Provide the [X, Y] coordinate of the cell's center where the given text is located.  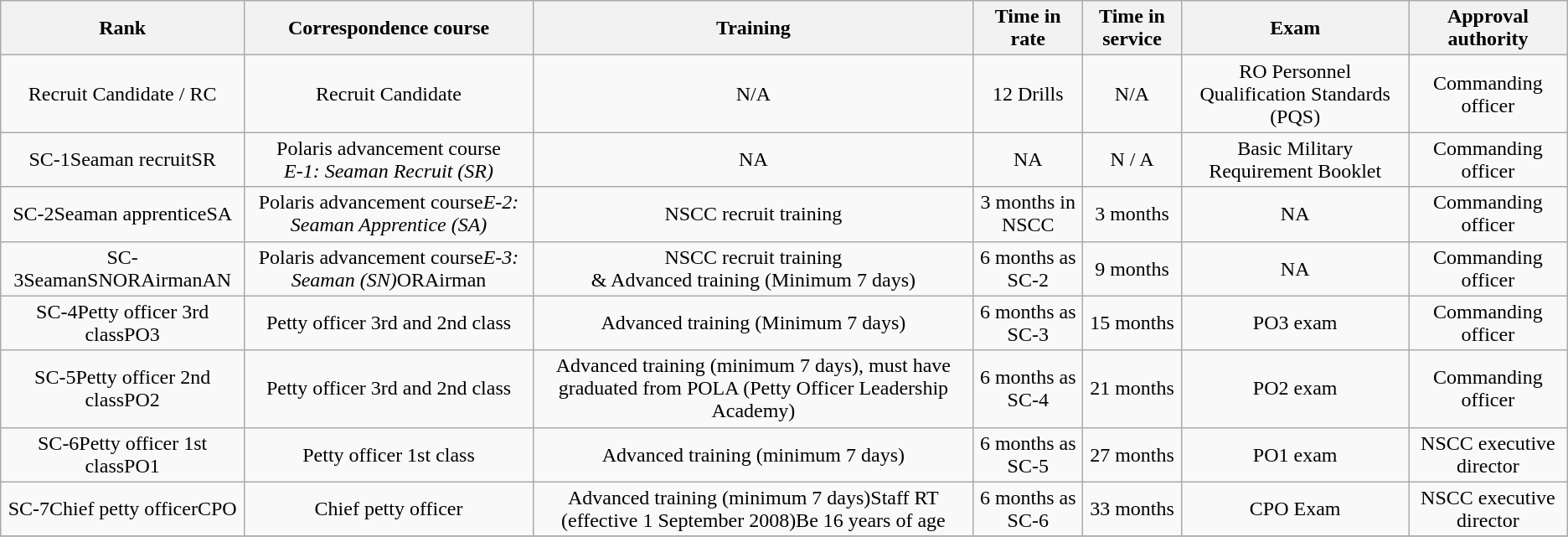
CPO Exam [1295, 509]
15 months [1132, 323]
Correspondence course [389, 28]
6 months as SC-2 [1028, 268]
Advanced training (minimum 7 days), must have graduated from POLA (Petty Officer Leadership Academy) [754, 389]
SC-5Petty officer 2nd classPO2 [122, 389]
PO2 exam [1295, 389]
Time in rate [1028, 28]
Basic Military Requirement Booklet [1295, 159]
Recruit Candidate / RC [122, 94]
21 months [1132, 389]
N / A [1132, 159]
Rank [122, 28]
NSCC recruit training [754, 214]
6 months as SC-5 [1028, 454]
Advanced training (minimum 7 days)Staff RT (effective 1 September 2008)Be 16 years of age [754, 509]
Advanced training (Minimum 7 days) [754, 323]
27 months [1132, 454]
9 months [1132, 268]
3 months in NSCC [1028, 214]
Polaris advancement courseE-3: Seaman (SN)ORAirman [389, 268]
Advanced training (minimum 7 days) [754, 454]
6 months as SC-6 [1028, 509]
SC-4Petty officer 3rd classPO3 [122, 323]
33 months [1132, 509]
Polaris advancement courseE-1: Seaman Recruit (SR) [389, 159]
6 months as SC-3 [1028, 323]
6 months as SC-4 [1028, 389]
12 Drills [1028, 94]
Exam [1295, 28]
Chief petty officer [389, 509]
SC-2Seaman apprenticeSA [122, 214]
SC-1Seaman recruitSR [122, 159]
SC-7Chief petty officerCPO [122, 509]
Petty officer 1st class [389, 454]
PO1 exam [1295, 454]
Training [754, 28]
Polaris advancement courseE-2: Seaman Apprentice (SA) [389, 214]
RO Personnel Qualification Standards (PQS) [1295, 94]
3 months [1132, 214]
SC-3SeamanSNORAirmanAN [122, 268]
Approval authority [1488, 28]
PO3 exam [1295, 323]
Recruit Candidate [389, 94]
Time in service [1132, 28]
NSCC recruit training& Advanced training (Minimum 7 days) [754, 268]
SC-6Petty officer 1st classPO1 [122, 454]
